Determine the (X, Y) coordinate at the center of the cell enclosing the given text.  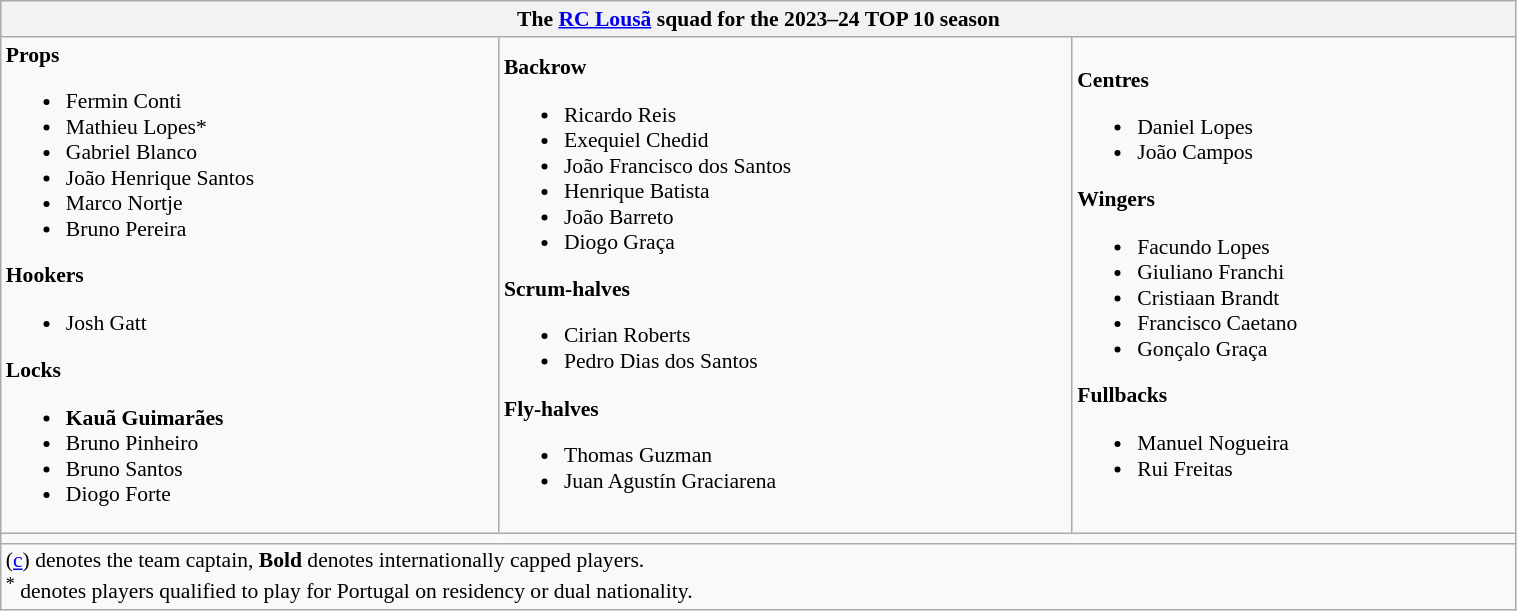
The RC Lousã squad for the 2023–24 TOP 10 season (758, 19)
